Return the (X, Y) coordinate for the center point of the cell that contains the specified text.  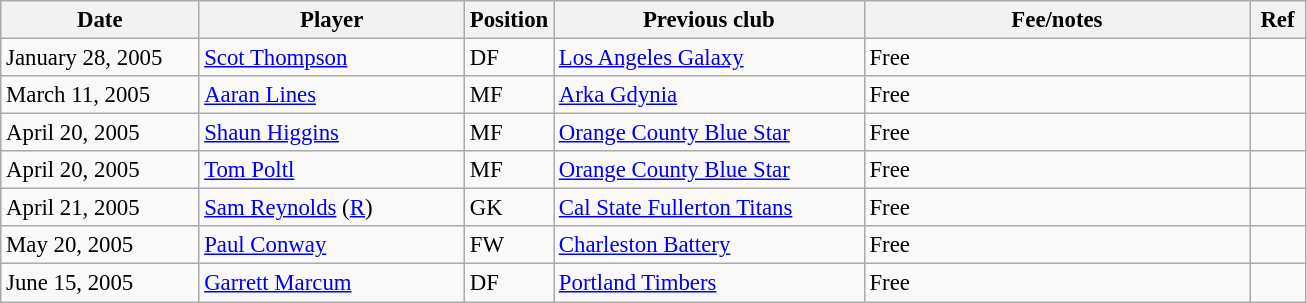
Player (332, 20)
April 21, 2005 (100, 208)
Los Angeles Galaxy (710, 58)
Previous club (710, 20)
Shaun Higgins (332, 133)
Sam Reynolds (R) (332, 208)
Charleston Battery (710, 245)
Ref (1278, 20)
Tom Poltl (332, 170)
Portland Timbers (710, 283)
Arka Gdynia (710, 95)
Position (508, 20)
Scot Thompson (332, 58)
Garrett Marcum (332, 283)
May 20, 2005 (100, 245)
June 15, 2005 (100, 283)
Date (100, 20)
GK (508, 208)
FW (508, 245)
Paul Conway (332, 245)
January 28, 2005 (100, 58)
Aaran Lines (332, 95)
Fee/notes (1057, 20)
March 11, 2005 (100, 95)
Cal State Fullerton Titans (710, 208)
